From the cell containing the given text, extract its center point as (x, y) coordinate. 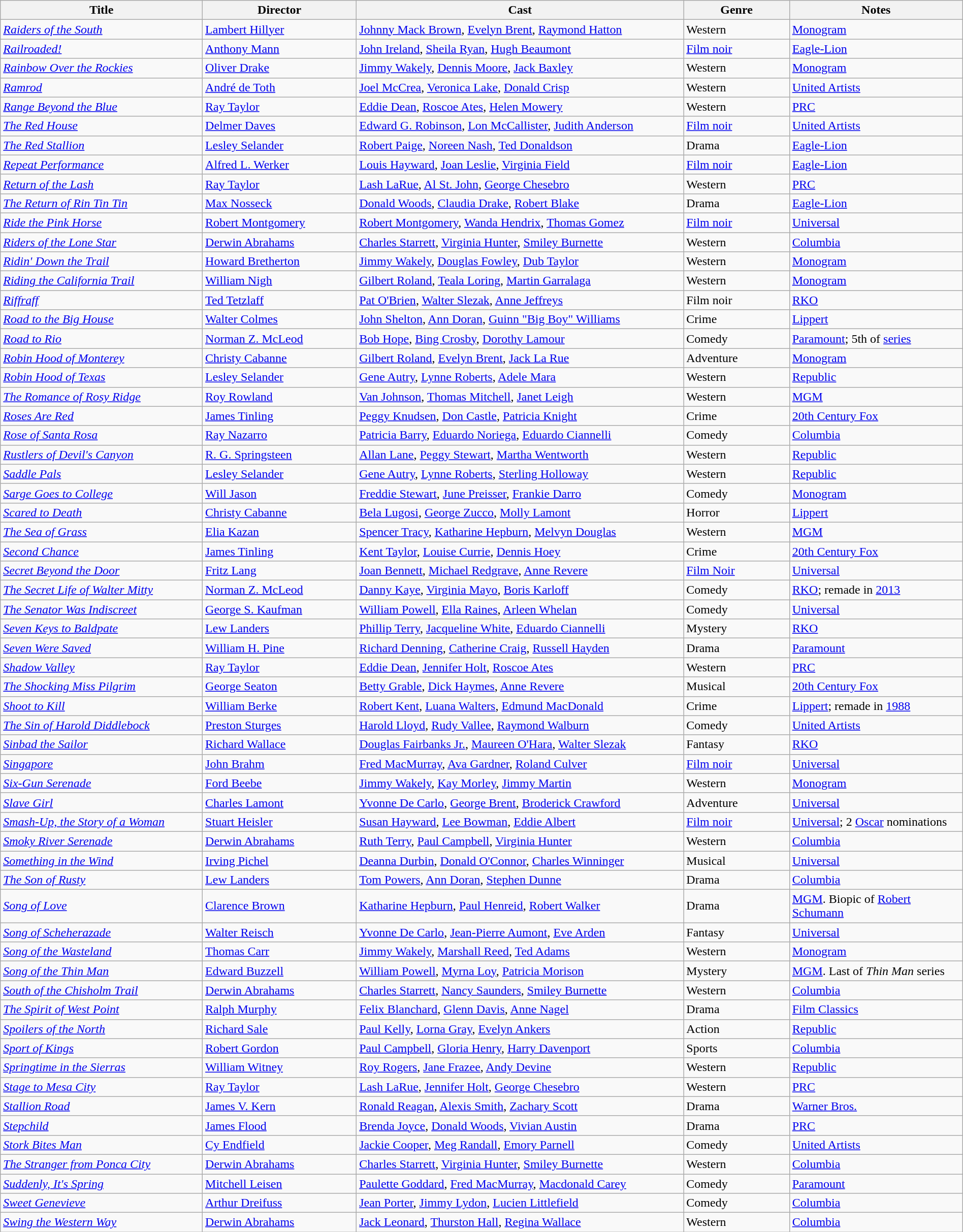
Lambert Hillyer (279, 29)
Ramrod (102, 87)
Ralph Murphy (279, 1010)
Return of the Lash (102, 184)
Rose of Santa Rosa (102, 435)
Sports (736, 1048)
Spoilers of the North (102, 1029)
Ruth Terry, Paul Campbell, Virginia Hunter (520, 841)
Alfred L. Werker (279, 165)
Song of the Thin Man (102, 971)
Rustlers of Devil's Canyon (102, 455)
Susan Hayward, Lee Bowman, Eddie Albert (520, 822)
The Red Stallion (102, 145)
Warner Bros. (876, 1106)
The Sin of Harold Diddlebock (102, 725)
Robert Gordon (279, 1048)
Roy Rowland (279, 397)
Something in the Wind (102, 861)
Paul Campbell, Gloria Henry, Harry Davenport (520, 1048)
Eddie Dean, Roscoe Ates, Helen Mowery (520, 107)
Preston Sturges (279, 725)
Stepchild (102, 1125)
MGM. Biopic of Robert Schumann (876, 906)
The Spirit of West Point (102, 1010)
Will Jason (279, 493)
Horror (736, 512)
Slave Girl (102, 802)
Tom Powers, Ann Doran, Stephen Dunne (520, 880)
Harold Lloyd, Rudy Vallee, Raymond Walburn (520, 725)
The Red House (102, 126)
Peggy Knudsen, Don Castle, Patricia Knight (520, 416)
Smash-Up, the Story of a Woman (102, 822)
Robert Paige, Noreen Nash, Ted Donaldson (520, 145)
Charles Starrett, Nancy Saunders, Smiley Burnette (520, 990)
George S. Kaufman (279, 609)
Riders of the Lone Star (102, 242)
Robert Montgomery, Wanda Hendrix, Thomas Gomez (520, 222)
Jimmy Wakely, Dennis Moore, Jack Baxley (520, 68)
Yvonne De Carlo, George Brent, Broderick Crawford (520, 802)
André de Toth (279, 87)
RKO; remade in 2013 (876, 590)
Scared to Death (102, 512)
Deanna Durbin, Donald O'Connor, Charles Winninger (520, 861)
Smoky River Serenade (102, 841)
Gene Autry, Lynne Roberts, Adele Mara (520, 377)
Shadow Valley (102, 667)
Oliver Drake (279, 68)
MGM. Last of Thin Man series (876, 971)
Johnny Mack Brown, Evelyn Brent, Raymond Hatton (520, 29)
Elia Kazan (279, 532)
Ride the Pink Horse (102, 222)
Bob Hope, Bing Crosby, Dorothy Lamour (520, 339)
Robert Kent, Luana Walters, Edmund MacDonald (520, 706)
Walter Reisch (279, 932)
Paul Kelly, Lorna Gray, Evelyn Ankers (520, 1029)
Richard Wallace (279, 744)
Eddie Dean, Jennifer Holt, Roscoe Ates (520, 667)
William Powell, Ella Raines, Arleen Whelan (520, 609)
Jack Leonard, Thurston Hall, Regina Wallace (520, 1222)
Title (102, 10)
Raiders of the South (102, 29)
Stork Bites Man (102, 1145)
The Shocking Miss Pilgrim (102, 687)
Ray Nazarro (279, 435)
Mitchell Leisen (279, 1184)
Arthur Dreifuss (279, 1203)
Spencer Tracy, Katharine Hepburn, Melvyn Douglas (520, 532)
Jackie Cooper, Meg Randall, Emory Parnell (520, 1145)
The Sea of Grass (102, 532)
John Brahm (279, 764)
Robert Montgomery (279, 222)
Ford Beebe (279, 783)
Freddie Stewart, June Preisser, Frankie Darro (520, 493)
Ronald Reagan, Alexis Smith, Zachary Scott (520, 1106)
Betty Grable, Dick Haymes, Anne Revere (520, 687)
Rainbow Over the Rockies (102, 68)
Road to Rio (102, 339)
South of the Chisholm Trail (102, 990)
Sinbad the Sailor (102, 744)
Swing the Western Way (102, 1222)
Jean Porter, Jimmy Lydon, Lucien Littlefield (520, 1203)
Film Noir (736, 571)
Stuart Heisler (279, 822)
Katharine Hepburn, Paul Henreid, Robert Walker (520, 906)
Singapore (102, 764)
Kent Taylor, Louise Currie, Dennis Hoey (520, 551)
Joan Bennett, Michael Redgrave, Anne Revere (520, 571)
Douglas Fairbanks Jr., Maureen O'Hara, Walter Slezak (520, 744)
Yvonne De Carlo, Jean-Pierre Aumont, Eve Arden (520, 932)
Seven Were Saved (102, 648)
Lippert; remade in 1988 (876, 706)
John Ireland, Sheila Ryan, Hugh Beaumont (520, 49)
Brenda Joyce, Donald Woods, Vivian Austin (520, 1125)
Genre (736, 10)
Riding the California Trail (102, 281)
James Flood (279, 1125)
Seven Keys to Baldpate (102, 629)
Pat O'Brien, Walter Slezak, Anne Jeffreys (520, 300)
Bela Lugosi, George Zucco, Molly Lamont (520, 512)
The Son of Rusty (102, 880)
The Senator Was Indiscreet (102, 609)
Stage to Mesa City (102, 1087)
Max Nosseck (279, 203)
William Berke (279, 706)
Jimmy Wakely, Kay Morley, Jimmy Martin (520, 783)
Robin Hood of Monterey (102, 358)
Paramount; 5th of series (876, 339)
R. G. Springsteen (279, 455)
Song of Scheherazade (102, 932)
Gilbert Roland, Teala Loring, Martin Garralaga (520, 281)
The Romance of Rosy Ridge (102, 397)
Paulette Goddard, Fred MacMurray, Macdonald Carey (520, 1184)
Notes (876, 10)
Saddle Pals (102, 474)
Donald Woods, Claudia Drake, Robert Blake (520, 203)
Thomas Carr (279, 952)
Ted Tetzlaff (279, 300)
Cast (520, 10)
Repeat Performance (102, 165)
Howard Bretherton (279, 262)
Film Classics (876, 1010)
The Return of Rin Tin Tin (102, 203)
Richard Sale (279, 1029)
Irving Pichel (279, 861)
Jimmy Wakely, Douglas Fowley, Dub Taylor (520, 262)
Riffraff (102, 300)
Springtime in the Sierras (102, 1067)
Suddenly, It's Spring (102, 1184)
Second Chance (102, 551)
Charles Lamont (279, 802)
Van Johnson, Thomas Mitchell, Janet Leigh (520, 397)
John Shelton, Ann Doran, Guinn "Big Boy" Williams (520, 319)
William Nigh (279, 281)
Jimmy Wakely, Marshall Reed, Ted Adams (520, 952)
Cy Endfield (279, 1145)
The Stranger from Ponca City (102, 1164)
Anthony Mann (279, 49)
Edward Buzzell (279, 971)
James V. Kern (279, 1106)
Phillip Terry, Jacqueline White, Eduardo Ciannelli (520, 629)
William Powell, Myrna Loy, Patricia Morison (520, 971)
Song of Love (102, 906)
Universal; 2 Oscar nominations (876, 822)
Range Beyond the Blue (102, 107)
Director (279, 10)
George Seaton (279, 687)
Gilbert Roland, Evelyn Brent, Jack La Rue (520, 358)
Roses Are Red (102, 416)
Shoot to Kill (102, 706)
Joel McCrea, Veronica Lake, Donald Crisp (520, 87)
Six-Gun Serenade (102, 783)
Richard Denning, Catherine Craig, Russell Hayden (520, 648)
Sport of Kings (102, 1048)
Song of the Wasteland (102, 952)
Sarge Goes to College (102, 493)
Lash LaRue, Al St. John, George Chesebro (520, 184)
Roy Rogers, Jane Frazee, Andy Devine (520, 1067)
Railroaded! (102, 49)
Ridin' Down the Trail (102, 262)
Road to the Big House (102, 319)
Lash LaRue, Jennifer Holt, George Chesebro (520, 1087)
Fritz Lang (279, 571)
Allan Lane, Peggy Stewart, Martha Wentworth (520, 455)
Clarence Brown (279, 906)
Robin Hood of Texas (102, 377)
William H. Pine (279, 648)
Action (736, 1029)
Gene Autry, Lynne Roberts, Sterling Holloway (520, 474)
Danny Kaye, Virginia Mayo, Boris Karloff (520, 590)
The Secret Life of Walter Mitty (102, 590)
Delmer Daves (279, 126)
Sweet Genevieve (102, 1203)
Patricia Barry, Eduardo Noriega, Eduardo Ciannelli (520, 435)
Secret Beyond the Door (102, 571)
William Witney (279, 1067)
Stallion Road (102, 1106)
Walter Colmes (279, 319)
Felix Blanchard, Glenn Davis, Anne Nagel (520, 1010)
Fred MacMurray, Ava Gardner, Roland Culver (520, 764)
Louis Hayward, Joan Leslie, Virginia Field (520, 165)
Edward G. Robinson, Lon McCallister, Judith Anderson (520, 126)
